Determine the [x, y] coordinate at the center of the cell enclosing the given text.  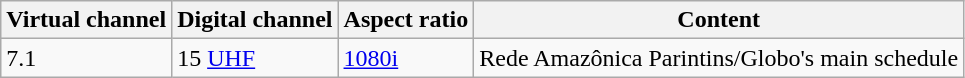
7.1 [86, 58]
Content [719, 20]
Virtual channel [86, 20]
Aspect ratio [406, 20]
1080i [406, 58]
Rede Amazônica Parintins/Globo's main schedule [719, 58]
15 UHF [255, 58]
Digital channel [255, 20]
